Search for the cell housing the specified text and yield its [X, Y] center coordinate. 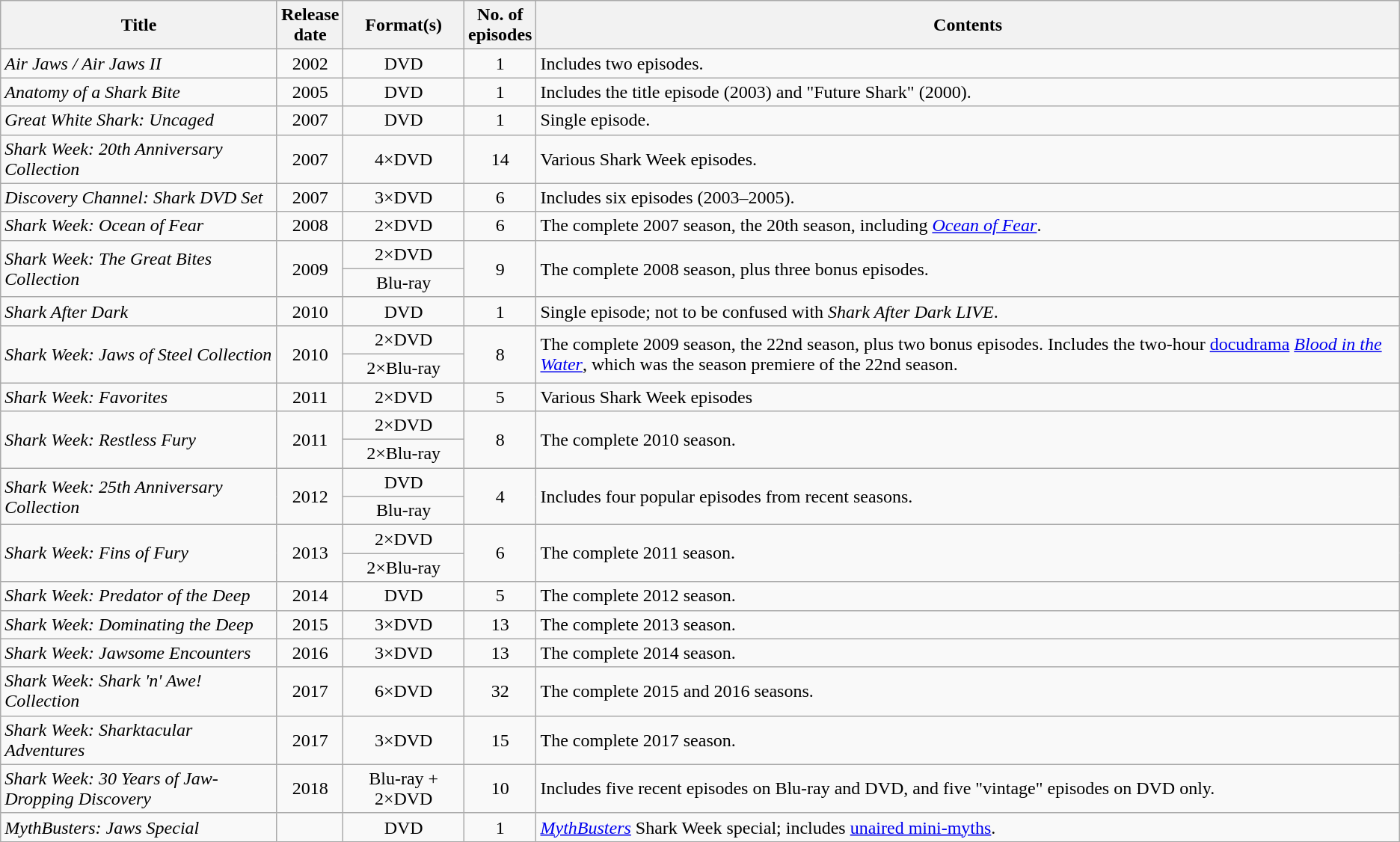
2008 [310, 226]
Single episode; not to be confused with Shark After Dark LIVE. [968, 311]
Shark Week: Favorites [139, 397]
14 [500, 159]
4 [500, 497]
Shark Week: Fins of Fury [139, 553]
32 [500, 691]
Includes four popular episodes from recent seasons. [968, 497]
Includes five recent episodes on Blu-ray and DVD, and five "vintage" episodes on DVD only. [968, 788]
2005 [310, 92]
4×DVD [404, 159]
Shark Week: Jaws of Steel Collection [139, 354]
Includes two episodes. [968, 64]
2013 [310, 553]
Air Jaws / Air Jaws II [139, 64]
Blu-ray + 2×DVD [404, 788]
Contents [968, 25]
Includes six episodes (2003–2005). [968, 197]
The complete 2007 season, the 20th season, including Ocean of Fear. [968, 226]
Shark Week: 20th Anniversary Collection [139, 159]
Shark Week: Dominating the Deep [139, 624]
The complete 2017 season. [968, 740]
Releasedate [310, 25]
Great White Shark: Uncaged [139, 120]
Anatomy of a Shark Bite [139, 92]
The complete 2011 season. [968, 553]
6×DVD [404, 691]
Shark Week: Jawsome Encounters [139, 653]
Includes the title episode (2003) and "Future Shark" (2000). [968, 92]
15 [500, 740]
2016 [310, 653]
Shark Week: Sharktacular Adventures [139, 740]
MythBusters: Jaws Special [139, 827]
Shark Week: The Great Bites Collection [139, 268]
MythBusters Shark Week special; includes unaired mini-myths. [968, 827]
Shark After Dark [139, 311]
2015 [310, 624]
2002 [310, 64]
9 [500, 268]
The complete 2008 season, plus three bonus episodes. [968, 268]
2018 [310, 788]
The complete 2010 season. [968, 440]
10 [500, 788]
Shark Week: Ocean of Fear [139, 226]
Title [139, 25]
Format(s) [404, 25]
Shark Week: 25th Anniversary Collection [139, 497]
Discovery Channel: Shark DVD Set [139, 197]
No. ofepisodes [500, 25]
The complete 2012 season. [968, 596]
Shark Week: Restless Fury [139, 440]
Various Shark Week episodes [968, 397]
The complete 2013 season. [968, 624]
Shark Week: 30 Years of Jaw-Dropping Discovery [139, 788]
The complete 2014 season. [968, 653]
The complete 2015 and 2016 seasons. [968, 691]
Shark Week: Predator of the Deep [139, 596]
Shark Week: Shark 'n' Awe! Collection [139, 691]
2014 [310, 596]
Various Shark Week episodes. [968, 159]
2009 [310, 268]
Single episode. [968, 120]
2012 [310, 497]
